Locate the cell with the specified text and output its [X, Y] center coordinate. 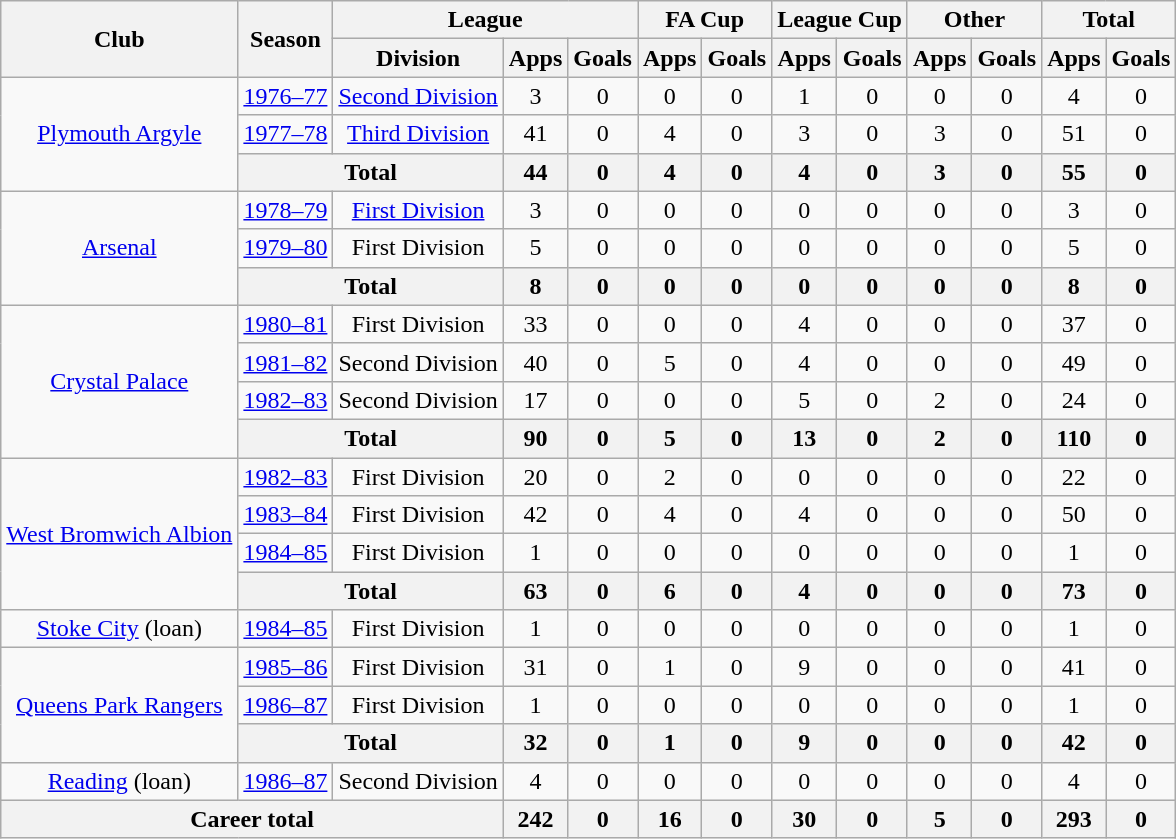
1985–86 [286, 667]
16 [670, 819]
Career total [252, 819]
Plymouth Argyle [120, 134]
242 [535, 819]
31 [535, 667]
49 [1074, 362]
Division [418, 58]
44 [535, 172]
1981–82 [286, 362]
110 [1074, 438]
Crystal Palace [120, 381]
1978–79 [286, 210]
Queens Park Rangers [120, 705]
West Bromwich Albion [120, 534]
13 [804, 438]
40 [535, 362]
League Cup [840, 20]
FA Cup [705, 20]
Third Division [418, 134]
Other [974, 20]
293 [1074, 819]
51 [1074, 134]
17 [535, 400]
6 [670, 591]
63 [535, 591]
1979–80 [286, 248]
League [486, 20]
24 [1074, 400]
Season [286, 39]
32 [535, 743]
1980–81 [286, 324]
Reading (loan) [120, 781]
Club [120, 39]
90 [535, 438]
Stoke City (loan) [120, 629]
73 [1074, 591]
50 [1074, 515]
37 [1074, 324]
22 [1074, 477]
55 [1074, 172]
1983–84 [286, 515]
20 [535, 477]
1977–78 [286, 134]
33 [535, 324]
Arsenal [120, 248]
30 [804, 819]
1976–77 [286, 96]
